From the cell containing the given text, extract its center point as [x, y] coordinate. 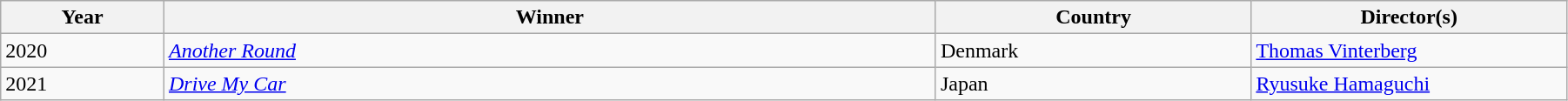
Year [83, 17]
Ryusuke Hamaguchi [1410, 84]
Winner [550, 17]
Another Round [550, 50]
2021 [83, 84]
Country [1093, 17]
Japan [1093, 84]
Denmark [1093, 50]
Director(s) [1410, 17]
Drive My Car [550, 84]
2020 [83, 50]
Thomas Vinterberg [1410, 50]
